Detect which cell encompasses the target text, then output its (x, y) center coordinate. 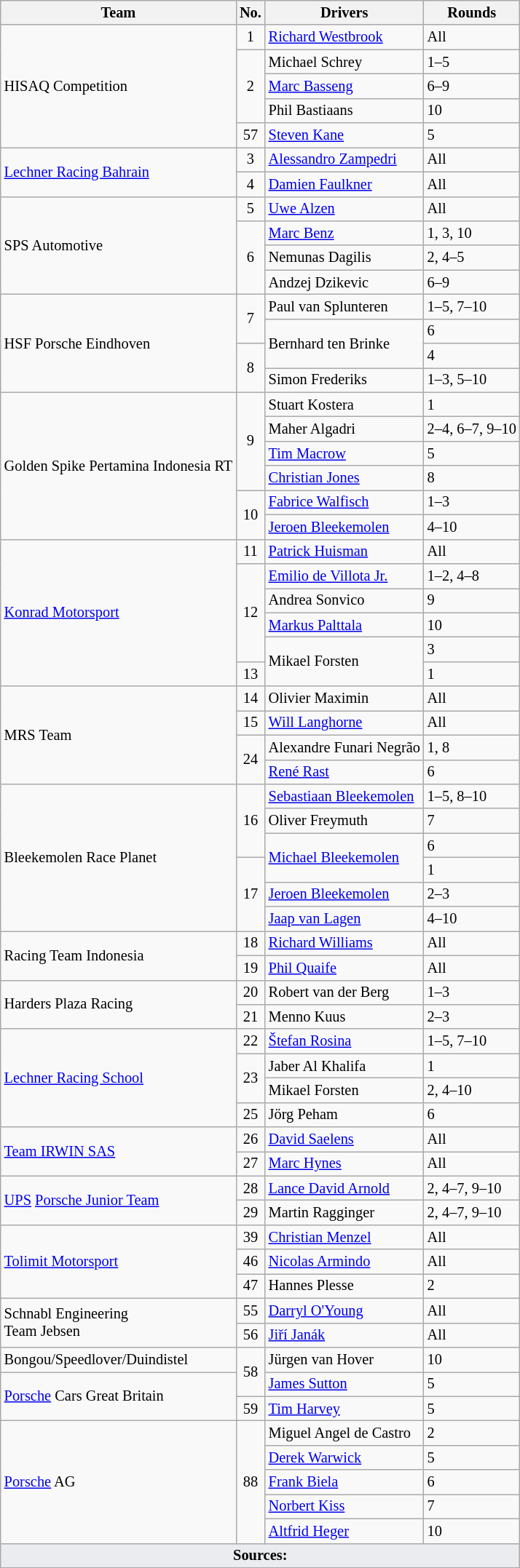
Olivier Maximin (344, 699)
Phil Bastiaans (344, 111)
Steven Kane (344, 135)
UPS Porsche Junior Team (118, 1201)
Tim Harvey (344, 1409)
24 (251, 760)
Nemunas Dagilis (344, 258)
12 (251, 613)
1–2, 4–8 (472, 576)
Darryl O'Young (344, 1310)
47 (251, 1286)
Golden Spike Pertamina Indonesia RT (118, 466)
Menno Kuus (344, 1016)
James Sutton (344, 1384)
Jiří Janák (344, 1335)
Team IRWIN SAS (118, 1151)
Lechner Racing Bahrain (118, 172)
Andrea Sonvico (344, 600)
Paul van Splunteren (344, 306)
28 (251, 1188)
Derek Warwick (344, 1457)
Will Langhorne (344, 723)
Markus Palttala (344, 625)
2, 4–5 (472, 258)
88 (251, 1481)
39 (251, 1237)
Tim Macrow (344, 453)
Frank Biela (344, 1482)
Hannes Plesse (344, 1286)
1, 3, 10 (472, 233)
15 (251, 723)
Jörg Peham (344, 1115)
Fabrice Walfisch (344, 502)
Altfrid Heger (344, 1531)
Maher Algadri (344, 429)
Stuart Kostera (344, 405)
13 (251, 674)
Sources: (261, 1556)
Michael Schrey (344, 62)
Harders Plaza Racing (118, 1004)
David Saelens (344, 1139)
Marc Hynes (344, 1163)
55 (251, 1310)
Bernhard ten Brinke (344, 343)
Nicolas Armindo (344, 1262)
Lance David Arnold (344, 1188)
Porsche AG (118, 1481)
Oliver Freymuth (344, 821)
Andzej Dzikevic (344, 282)
Christian Menzel (344, 1237)
Christian Jones (344, 478)
21 (251, 1016)
Simon Frederiks (344, 380)
Damien Faulkner (344, 184)
Norbert Kiss (344, 1506)
Marc Basseng (344, 86)
1–3, 5–10 (472, 380)
Bongou/Speedlover/Duindistel (118, 1359)
HISAQ Competition (118, 86)
No. (251, 12)
Rounds (472, 12)
1–5 (472, 62)
Robert van der Berg (344, 992)
Team (118, 12)
Richard Williams (344, 943)
17 (251, 894)
Drivers (344, 12)
Štefan Rosina (344, 1041)
Patrick Huisman (344, 552)
Uwe Alzen (344, 209)
Jaber Al Khalifa (344, 1066)
Alexandre Funari Negrão (344, 747)
Tolimit Motorsport (118, 1262)
HSF Porsche Eindhoven (118, 343)
20 (251, 992)
Marc Benz (344, 233)
26 (251, 1139)
46 (251, 1262)
Lechner Racing School (118, 1078)
16 (251, 821)
Michael Bleekemolen (344, 857)
18 (251, 943)
Jürgen van Hover (344, 1359)
Miguel Angel de Castro (344, 1433)
Porsche Cars Great Britain (118, 1396)
56 (251, 1335)
1–5, 8–10 (472, 796)
SPS Automotive (118, 246)
Jaap van Lagen (344, 919)
29 (251, 1213)
23 (251, 1078)
Bleekemolen Race Planet (118, 857)
Racing Team Indonesia (118, 955)
René Rast (344, 772)
Schnabl Engineering Team Jebsen (118, 1323)
Martin Ragginger (344, 1213)
2, 4–10 (472, 1090)
25 (251, 1115)
Konrad Motorsport (118, 613)
Phil Quaife (344, 968)
22 (251, 1041)
58 (251, 1371)
Richard Westbrook (344, 37)
11 (251, 552)
57 (251, 135)
1, 8 (472, 747)
MRS Team (118, 735)
19 (251, 968)
Sebastiaan Bleekemolen (344, 796)
14 (251, 699)
2–4, 6–7, 9–10 (472, 429)
59 (251, 1409)
27 (251, 1163)
Emilio de Villota Jr. (344, 576)
Alessandro Zampedri (344, 159)
